Search for the cell housing the specified text and yield its (x, y) center coordinate. 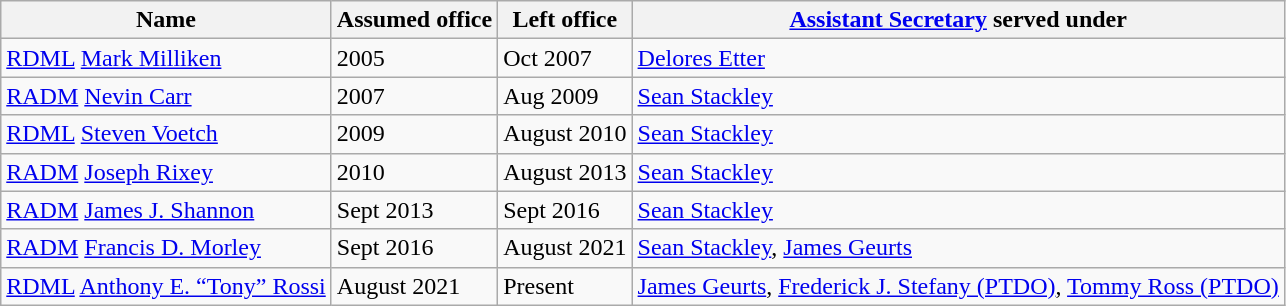
RADM Francis D. Morley (166, 248)
RDML Steven Voetch (166, 134)
2005 (414, 58)
RADM Joseph Rixey (166, 172)
RDML Anthony E. “Tony” Rossi (166, 286)
Assumed office (414, 20)
Left office (565, 20)
August 2010 (565, 134)
James Geurts, Frederick J. Stefany (PTDO), Tommy Ross (PTDO) (958, 286)
2010 (414, 172)
Sean Stackley, James Geurts (958, 248)
RADM Nevin Carr (166, 96)
Assistant Secretary served under (958, 20)
RADM James J. Shannon (166, 210)
RDML Mark Milliken (166, 58)
Delores Etter (958, 58)
2007 (414, 96)
Sept 2013 (414, 210)
2009 (414, 134)
Present (565, 286)
Oct 2007 (565, 58)
Aug 2009 (565, 96)
Name (166, 20)
August 2013 (565, 172)
